Provide the [X, Y] coordinate of the cell's center where the given text is located.  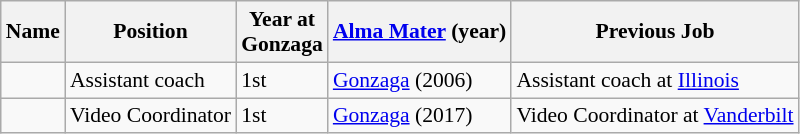
Previous Job [654, 32]
Gonzaga (2017) [420, 116]
Year atGonzaga [282, 32]
Assistant coach [150, 80]
Assistant coach at Illinois [654, 80]
Position [150, 32]
Alma Mater (year) [420, 32]
Video Coordinator at Vanderbilt [654, 116]
Name [33, 32]
Video Coordinator [150, 116]
Gonzaga (2006) [420, 80]
